Scan for the cell matching the given text and deliver its [X, Y] coordinate at center. 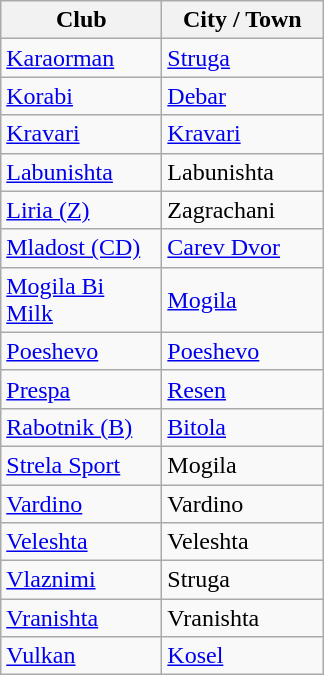
Bitola [242, 427]
Mogila Bi Milk [82, 300]
Debar [242, 96]
Resen [242, 389]
Karaorman [82, 58]
Strela Sport [82, 465]
Club [82, 20]
Korabi [82, 96]
Prespa [82, 389]
Zagrachani [242, 210]
Liria (Z) [82, 210]
Vulkan [82, 656]
Kosel [242, 656]
Carev Dvor [242, 248]
Vlaznimi [82, 580]
Rabotnik (B) [82, 427]
Mladost (CD) [82, 248]
City / Town [242, 20]
